Search for the cell housing the specified text and yield its [X, Y] center coordinate. 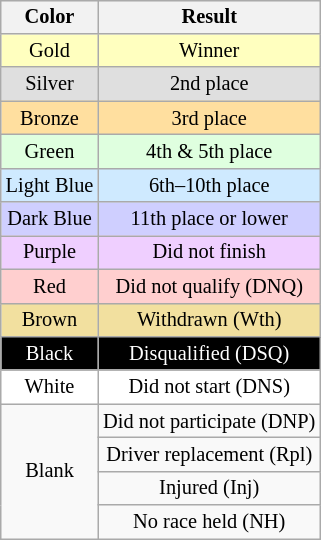
4th & 5th place [209, 152]
Green [50, 152]
Did not participate (DNP) [209, 421]
Result [209, 17]
White [50, 387]
2nd place [209, 84]
Brown [50, 320]
Gold [50, 51]
Color [50, 17]
Black [50, 354]
Injured (Inj) [209, 488]
Silver [50, 84]
11th place or lower [209, 219]
Winner [209, 51]
No race held (NH) [209, 522]
Light Blue [50, 185]
Blank [50, 472]
Did not finish [209, 253]
Dark Blue [50, 219]
Withdrawn (Wth) [209, 320]
Purple [50, 253]
3rd place [209, 118]
Did not qualify (DNQ) [209, 286]
Driver replacement (Rpl) [209, 455]
Disqualified (DSQ) [209, 354]
Did not start (DNS) [209, 387]
Red [50, 286]
Bronze [50, 118]
6th–10th place [209, 185]
